Extract the (X, Y) coordinate from the center of the cell holding the provided text.  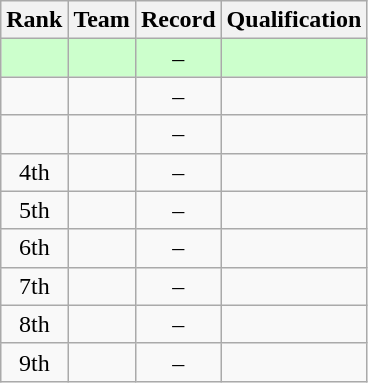
6th (34, 248)
9th (34, 362)
Record (178, 20)
7th (34, 286)
4th (34, 172)
Team (102, 20)
8th (34, 324)
5th (34, 210)
Qualification (294, 20)
Rank (34, 20)
